Output the [x, y] coordinate of the center of the cell containing the given text.  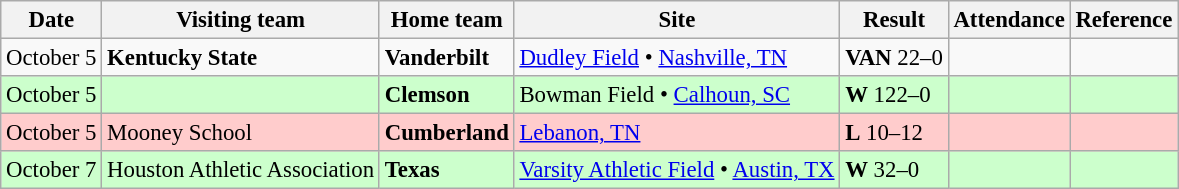
Date [52, 20]
Vanderbilt [446, 58]
October 7 [52, 170]
Reference [1124, 20]
Site [677, 20]
Cumberland [446, 133]
W 122–0 [894, 95]
Texas [446, 170]
Varsity Athletic Field • Austin, TX [677, 170]
W 32–0 [894, 170]
Dudley Field • Nashville, TN [677, 58]
Houston Athletic Association [241, 170]
Attendance [1009, 20]
Mooney School [241, 133]
Bowman Field • Calhoun, SC [677, 95]
Clemson [446, 95]
L 10–12 [894, 133]
Kentucky State [241, 58]
Lebanon, TN [677, 133]
VAN 22–0 [894, 58]
Home team [446, 20]
Result [894, 20]
Visiting team [241, 20]
